Pinpoint the cell where the given text exists, returning its [X, Y] midpoint coordinate. 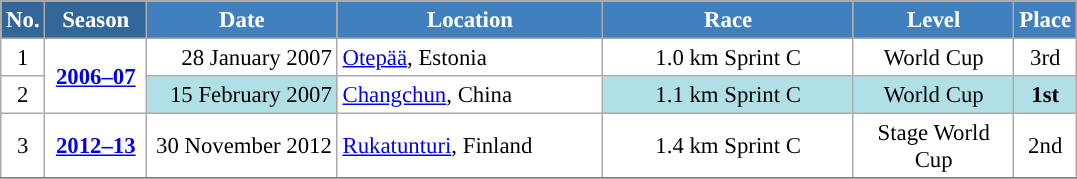
2006–07 [96, 76]
Season [96, 20]
1.1 km Sprint C [728, 95]
No. [23, 20]
Rukatunturi, Finland [470, 146]
Level [934, 20]
1.4 km Sprint C [728, 146]
Date [242, 20]
Changchun, China [470, 95]
Stage World Cup [934, 146]
Otepää, Estonia [470, 58]
3 [23, 146]
Location [470, 20]
15 February 2007 [242, 95]
28 January 2007 [242, 58]
1st [1045, 95]
2012–13 [96, 146]
2nd [1045, 146]
Place [1045, 20]
30 November 2012 [242, 146]
1.0 km Sprint C [728, 58]
2 [23, 95]
1 [23, 58]
Race [728, 20]
3rd [1045, 58]
